Output the (X, Y) coordinate of the center of the cell containing the given text.  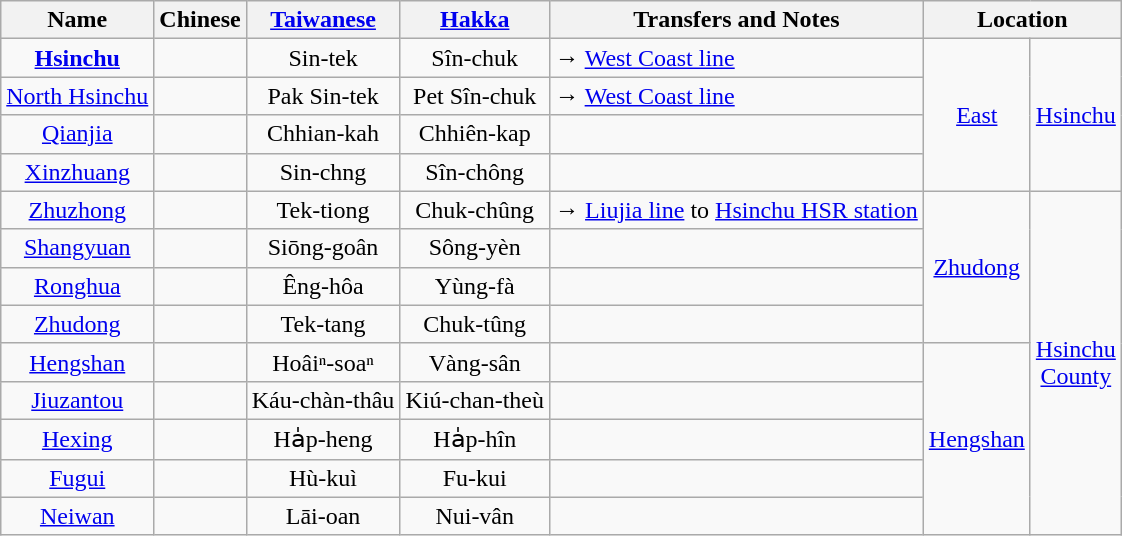
→ Liujia line to Hsinchu HSR station (737, 210)
Chuk-chûng (475, 210)
Location (1022, 20)
Sông-yèn (475, 248)
Fugui (78, 478)
Zhuzhong (78, 210)
Lāi-oan (323, 516)
Neiwan (78, 516)
Sîn-chuk (475, 58)
Vàng-sân (475, 362)
Tek-tang (323, 324)
Xinzhuang (78, 172)
Chinese (200, 20)
North Hsinchu (78, 96)
Name (78, 20)
Siōng-goân (323, 248)
Hakka (475, 20)
Chhian-kah (323, 134)
Pet Sîn-chuk (475, 96)
Ha̍p-hîn (475, 439)
Yùng-fà (475, 286)
Jiuzantou (78, 400)
Chuk-tûng (475, 324)
Káu-chàn-thâu (323, 400)
Hexing (78, 439)
Fu-kui (475, 478)
Shangyuan (78, 248)
Sîn-chông (475, 172)
HsinchuCounty (1076, 363)
Nui-vân (475, 516)
Taiwanese (323, 20)
Sin-tek (323, 58)
Kiú-chan-theù (475, 400)
Ha̍p-heng (323, 439)
Hù-kuì (323, 478)
Tek-tiong (323, 210)
Sin-chng (323, 172)
Qianjia (78, 134)
Ronghua (78, 286)
Êng-hôa (323, 286)
Pak Sin-tek (323, 96)
Chhiên-kap (475, 134)
Hoâiⁿ-soaⁿ (323, 362)
East (976, 115)
Transfers and Notes (737, 20)
